Extract the [X, Y] coordinate from the center of the cell holding the provided text.  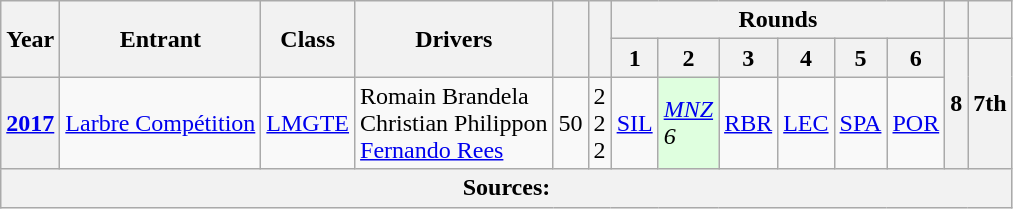
Larbre Compétition [160, 123]
SIL [634, 123]
Sources: [506, 188]
Entrant [160, 39]
Rounds [778, 20]
Year [30, 39]
2017 [30, 123]
50 [570, 123]
6 [916, 58]
2 [688, 58]
SPA [860, 123]
POR [916, 123]
1 [634, 58]
7th [990, 104]
LMGTE [308, 123]
MNZ6 [688, 123]
Romain Brandela Christian Philippon Fernando Rees [454, 123]
4 [806, 58]
3 [748, 58]
LEC [806, 123]
8 [956, 104]
Class [308, 39]
Drivers [454, 39]
RBR [748, 123]
5 [860, 58]
222 [600, 123]
